Output the [X, Y] coordinate of the center of the cell containing the given text.  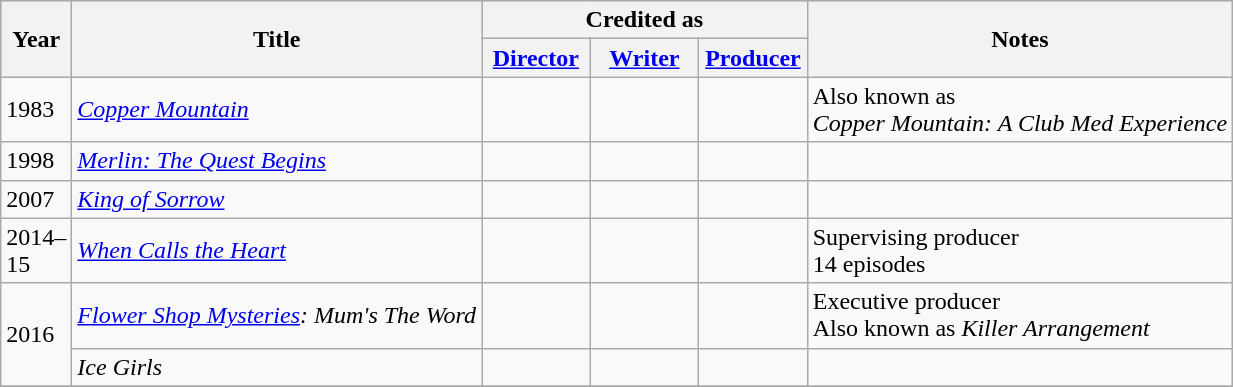
Title [277, 39]
Producer [754, 58]
2007 [36, 199]
When Calls the Heart [277, 250]
Supervising producer14 episodes [1020, 250]
King of Sorrow [277, 199]
Flower Shop Mysteries: Mum's The Word [277, 316]
Ice Girls [277, 367]
2014–15 [36, 250]
1998 [36, 161]
Merlin: The Quest Begins [277, 161]
Notes [1020, 39]
Director [536, 58]
Also known asCopper Mountain: A Club Med Experience [1020, 110]
Executive producerAlso known as Killer Arrangement [1020, 316]
Writer [644, 58]
Credited as [645, 20]
1983 [36, 110]
Copper Mountain [277, 110]
2016 [36, 334]
Year [36, 39]
